Locate the cell with the specified text and output its [X, Y] center coordinate. 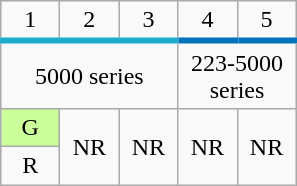
R [30, 165]
1 [30, 21]
3 [148, 21]
5000 series [90, 74]
4 [208, 21]
223-5000 series [237, 74]
5 [266, 21]
G [30, 127]
2 [90, 21]
